For the text-containing cell, return its midpoint in [X, Y] coordinate format. 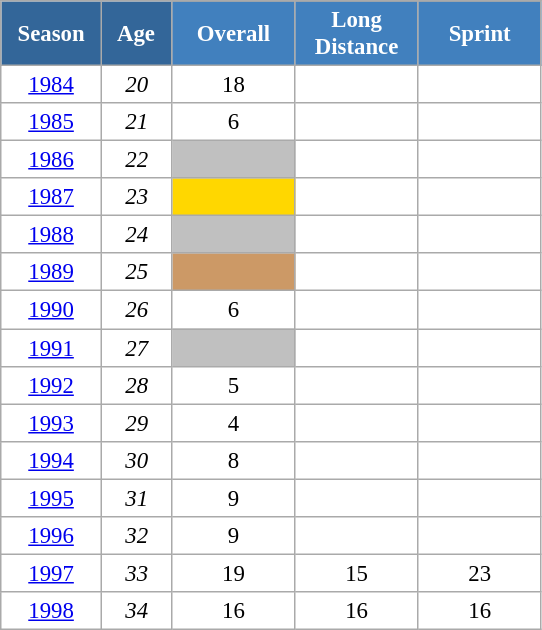
Age [136, 34]
1991 [52, 348]
1998 [52, 611]
1997 [52, 573]
1984 [52, 85]
30 [136, 460]
15 [356, 573]
1990 [52, 310]
29 [136, 423]
1986 [52, 160]
1988 [52, 235]
25 [136, 273]
26 [136, 310]
1996 [52, 536]
5 [234, 385]
1987 [52, 197]
34 [136, 611]
20 [136, 85]
21 [136, 122]
1993 [52, 423]
1992 [52, 385]
24 [136, 235]
1995 [52, 498]
Overall [234, 34]
22 [136, 160]
8 [234, 460]
Long Distance [356, 34]
1994 [52, 460]
31 [136, 498]
33 [136, 573]
32 [136, 536]
18 [234, 85]
28 [136, 385]
1989 [52, 273]
19 [234, 573]
27 [136, 348]
Season [52, 34]
4 [234, 423]
1985 [52, 122]
Sprint [480, 34]
